Return the [x, y] coordinate for the center point of the cell that contains the specified text.  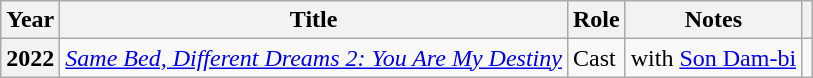
Same Bed, Different Dreams 2: You Are My Destiny [314, 58]
2022 [30, 58]
Role [596, 20]
Title [314, 20]
Cast [596, 58]
Year [30, 20]
Notes [713, 20]
with Son Dam-bi [713, 58]
